Locate the cell with the specified text and output its [x, y] center coordinate. 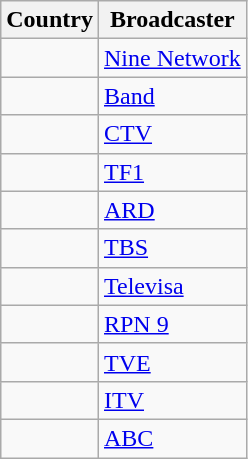
RPN 9 [172, 324]
TBS [172, 248]
ARD [172, 210]
Nine Network [172, 58]
ITV [172, 400]
TVE [172, 362]
Televisa [172, 286]
Broadcaster [172, 20]
Band [172, 96]
TF1 [172, 172]
CTV [172, 134]
ABC [172, 438]
Country [50, 20]
